Find where the given text appears and provide that cell's center as (X, Y) coordinate. 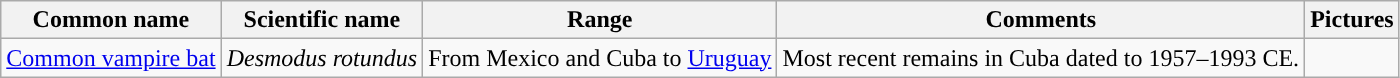
Pictures (1352, 20)
Desmodus rotundus (322, 58)
Range (600, 20)
Common vampire bat (111, 58)
Scientific name (322, 20)
Common name (111, 20)
From Mexico and Cuba to Uruguay (600, 58)
Comments (1041, 20)
Most recent remains in Cuba dated to 1957–1993 CE. (1041, 58)
